Search for the cell housing the specified text and yield its (x, y) center coordinate. 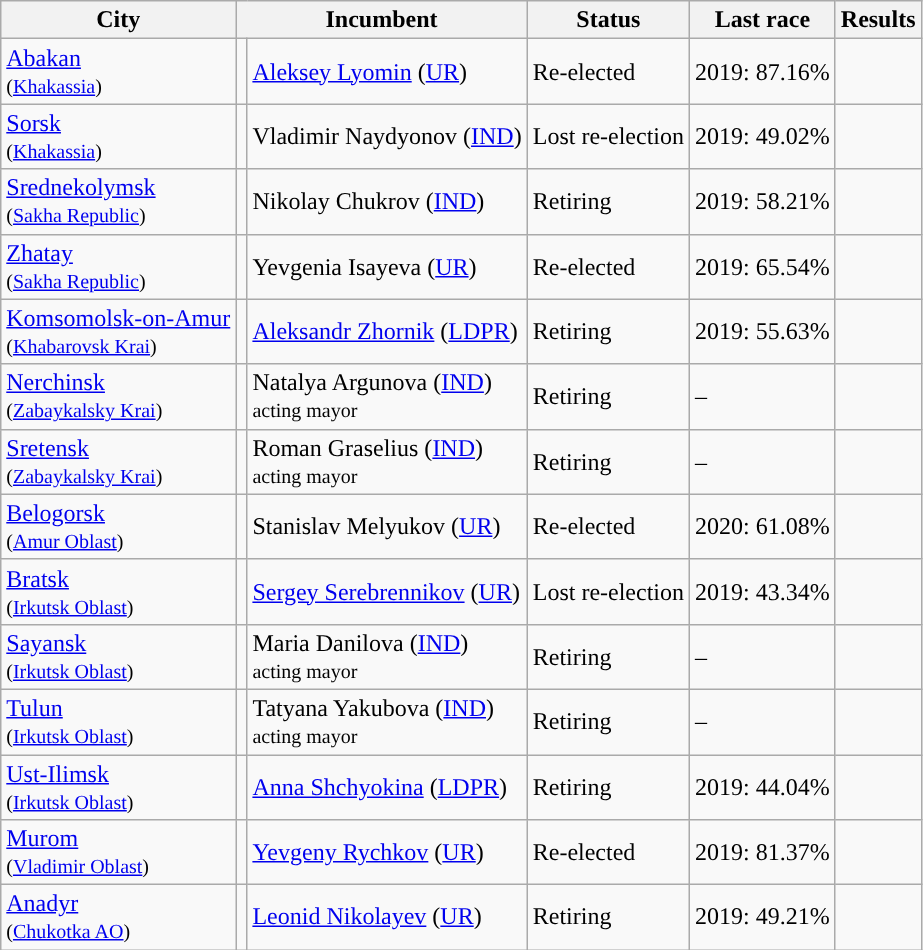
2019: 55.63% (763, 332)
City (118, 20)
Natalya Argunova (IND)acting mayor (387, 396)
2019: 87.16% (763, 72)
Nerchinsk(Zabaykalsky Krai) (118, 396)
Ust-Ilimsk(Irkutsk Oblast) (118, 786)
Results (878, 20)
Tulun(Irkutsk Oblast) (118, 722)
2019: 49.21% (763, 918)
Sayansk(Irkutsk Oblast) (118, 656)
Murom(Vladimir Oblast) (118, 852)
2019: 58.21% (763, 202)
Incumbent (382, 20)
Last race (763, 20)
Komsomolsk-on-Amur(Khabarovsk Krai) (118, 332)
Leonid Nikolayev (UR) (387, 918)
Sretensk(Zabaykalsky Krai) (118, 462)
Sorsk(Khakassia) (118, 136)
2020: 61.08% (763, 526)
Sergey Serebrennikov (UR) (387, 592)
Tatyana Yakubova (IND)acting mayor (387, 722)
Bratsk(Irkutsk Oblast) (118, 592)
Status (608, 20)
Zhatay(Sakha Republic) (118, 266)
Stanislav Melyukov (UR) (387, 526)
Anadyr(Chukotka AO) (118, 918)
2019: 81.37% (763, 852)
2019: 43.34% (763, 592)
Roman Graselius (IND)acting mayor (387, 462)
Anna Shchyokina (LDPR) (387, 786)
Maria Danilova (IND)acting mayor (387, 656)
2019: 44.04% (763, 786)
Yevgeny Rychkov (UR) (387, 852)
Abakan(Khakassia) (118, 72)
Belogorsk(Amur Oblast) (118, 526)
Nikolay Chukrov (IND) (387, 202)
Vladimir Naydyonov (IND) (387, 136)
2019: 65.54% (763, 266)
Aleksandr Zhornik (LDPR) (387, 332)
Yevgenia Isayeva (UR) (387, 266)
Srednekolymsk(Sakha Republic) (118, 202)
Aleksey Lyomin (UR) (387, 72)
2019: 49.02% (763, 136)
